Find where the given text appears and provide that cell's center as (x, y) coordinate. 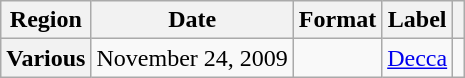
Decca (418, 58)
Format (337, 20)
Various (46, 58)
Label (418, 20)
November 24, 2009 (192, 58)
Date (192, 20)
Region (46, 20)
